Provide the [X, Y] coordinate of the cell's center where the given text is located.  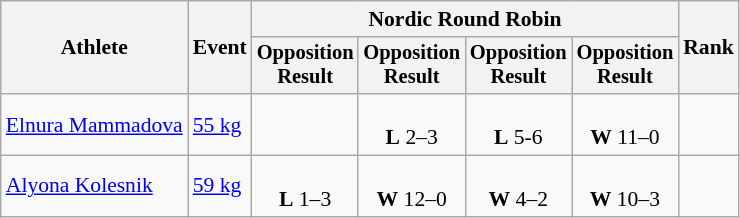
Athlete [94, 48]
L 5-6 [518, 124]
Event [220, 48]
59 kg [220, 186]
L 1–3 [306, 186]
Rank [708, 48]
Elnura Mammadova [94, 124]
55 kg [220, 124]
W 11–0 [626, 124]
L 2–3 [412, 124]
Alyona Kolesnik [94, 186]
W 4–2 [518, 186]
W 12–0 [412, 186]
Nordic Round Robin [465, 19]
W 10–3 [626, 186]
